Pinpoint the cell where the given text exists, returning its (X, Y) midpoint coordinate. 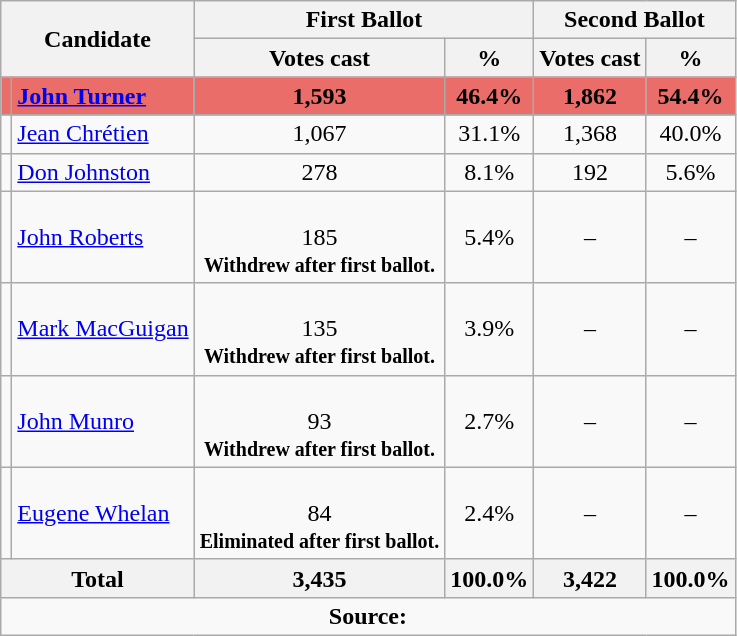
First Ballot (364, 20)
2.7% (490, 421)
1,067 (320, 134)
93Withdrew after first ballot. (320, 421)
185Withdrew after first ballot. (320, 237)
54.4% (690, 96)
Don Johnston (103, 172)
Eugene Whelan (103, 513)
Total (98, 578)
Candidate (98, 39)
31.1% (490, 134)
1,593 (320, 96)
3,435 (320, 578)
Mark MacGuigan (103, 329)
8.1% (490, 172)
John Roberts (103, 237)
5.4% (490, 237)
Second Ballot (634, 20)
John Turner (103, 96)
Source: (368, 616)
192 (590, 172)
Jean Chrétien (103, 134)
1,368 (590, 134)
3.9% (490, 329)
1,862 (590, 96)
46.4% (490, 96)
John Munro (103, 421)
2.4% (490, 513)
3,422 (590, 578)
84Eliminated after first ballot. (320, 513)
5.6% (690, 172)
135Withdrew after first ballot. (320, 329)
278 (320, 172)
40.0% (690, 134)
